Capture the cell that displays the provided text and extract its (X, Y) central coordinate. 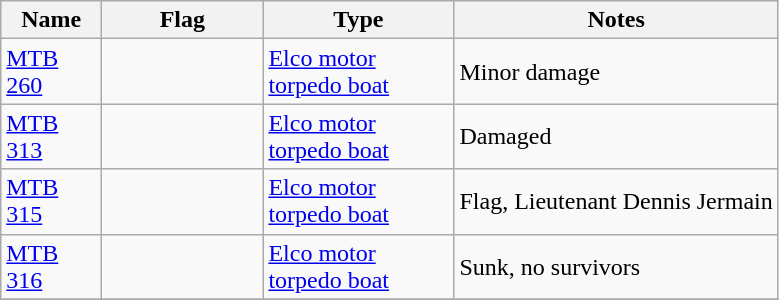
Minor damage (616, 72)
MTB 313 (52, 136)
MTB 315 (52, 202)
Damaged (616, 136)
Flag (182, 20)
Sunk, no survivors (616, 266)
MTB 260 (52, 72)
Type (358, 20)
Name (52, 20)
Flag, Lieutenant Dennis Jermain (616, 202)
MTB 316 (52, 266)
Notes (616, 20)
